Identify which cell holds the provided text, then report its (x, y) central coordinate. 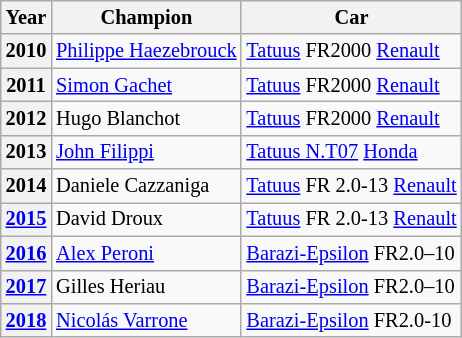
David Droux (146, 219)
Philippe Haezebrouck (146, 51)
2017 (26, 287)
Alex Peroni (146, 253)
Barazi-Epsilon FR2.0-10 (351, 320)
2014 (26, 186)
2010 (26, 51)
2012 (26, 118)
Year (26, 17)
Tatuus N.T07 Honda (351, 152)
2018 (26, 320)
2015 (26, 219)
Car (351, 17)
Champion (146, 17)
Gilles Heriau (146, 287)
Simon Gachet (146, 85)
2013 (26, 152)
2011 (26, 85)
Daniele Cazzaniga (146, 186)
Nicolás Varrone (146, 320)
John Filippi (146, 152)
Hugo Blanchot (146, 118)
2016 (26, 253)
